Return the (X, Y) coordinate for the center point of the cell that contains the specified text.  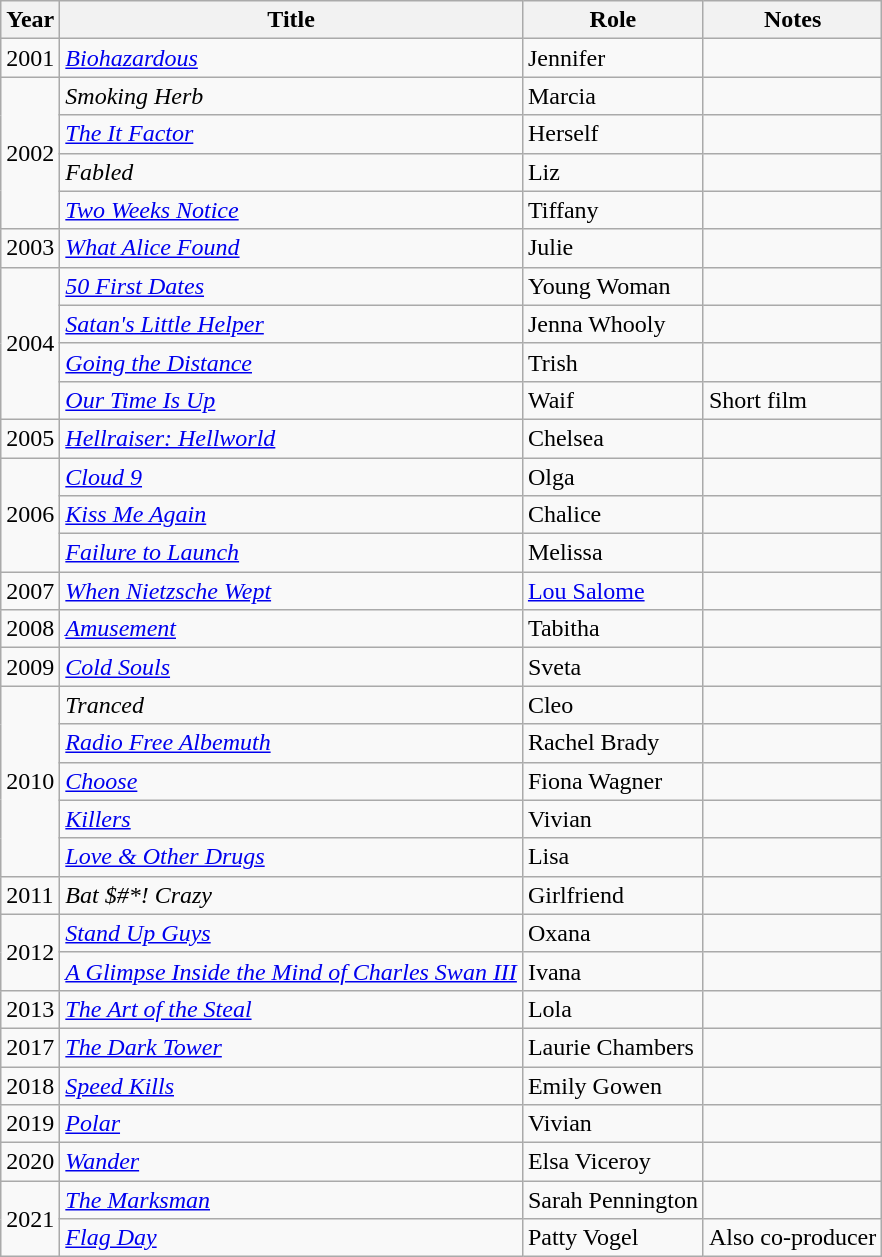
Jennifer (612, 58)
2007 (30, 591)
Title (292, 20)
Short film (792, 400)
Failure to Launch (292, 553)
2005 (30, 438)
Love & Other Drugs (292, 857)
Speed Kills (292, 1085)
Choose (292, 781)
Marcia (612, 96)
Olga (612, 477)
Trish (612, 362)
Sarah Pennington (612, 1200)
Year (30, 20)
Lou Salome (612, 591)
Julie (612, 248)
2011 (30, 895)
2017 (30, 1047)
Emily Gowen (612, 1085)
Waif (612, 400)
Jenna Whooly (612, 324)
Laurie Chambers (612, 1047)
The Art of the Steal (292, 1009)
Cloud 9 (292, 477)
50 First Dates (292, 286)
Biohazardous (292, 58)
Stand Up Guys (292, 933)
Bat $#*! Crazy (292, 895)
Oxana (612, 933)
The Dark Tower (292, 1047)
Kiss Me Again (292, 515)
2009 (30, 667)
Notes (792, 20)
The Marksman (292, 1200)
2020 (30, 1162)
Cleo (612, 705)
2019 (30, 1124)
Melissa (612, 553)
When Nietzsche Wept (292, 591)
What Alice Found (292, 248)
2006 (30, 515)
Our Time Is Up (292, 400)
2001 (30, 58)
2002 (30, 153)
Amusement (292, 629)
Polar (292, 1124)
2018 (30, 1085)
Wander (292, 1162)
2004 (30, 343)
Fabled (292, 172)
Tabitha (612, 629)
Hellraiser: Hellworld (292, 438)
2003 (30, 248)
Ivana (612, 971)
Satan's Little Helper (292, 324)
2021 (30, 1219)
Radio Free Albemuth (292, 743)
2008 (30, 629)
Rachel Brady (612, 743)
2010 (30, 781)
Also co-producer (792, 1238)
Liz (612, 172)
Flag Day (292, 1238)
Young Woman (612, 286)
Tiffany (612, 210)
Girlfriend (612, 895)
Lisa (612, 857)
The It Factor (292, 134)
Smoking Herb (292, 96)
Elsa Viceroy (612, 1162)
Fiona Wagner (612, 781)
2013 (30, 1009)
Patty Vogel (612, 1238)
Herself (612, 134)
Chelsea (612, 438)
Killers (292, 819)
Lola (612, 1009)
Sveta (612, 667)
Going the Distance (292, 362)
Role (612, 20)
Tranced (292, 705)
Cold Souls (292, 667)
A Glimpse Inside the Mind of Charles Swan III (292, 971)
Two Weeks Notice (292, 210)
Chalice (612, 515)
2012 (30, 952)
